Determine the (X, Y) coordinate at the center of the cell enclosing the given text.  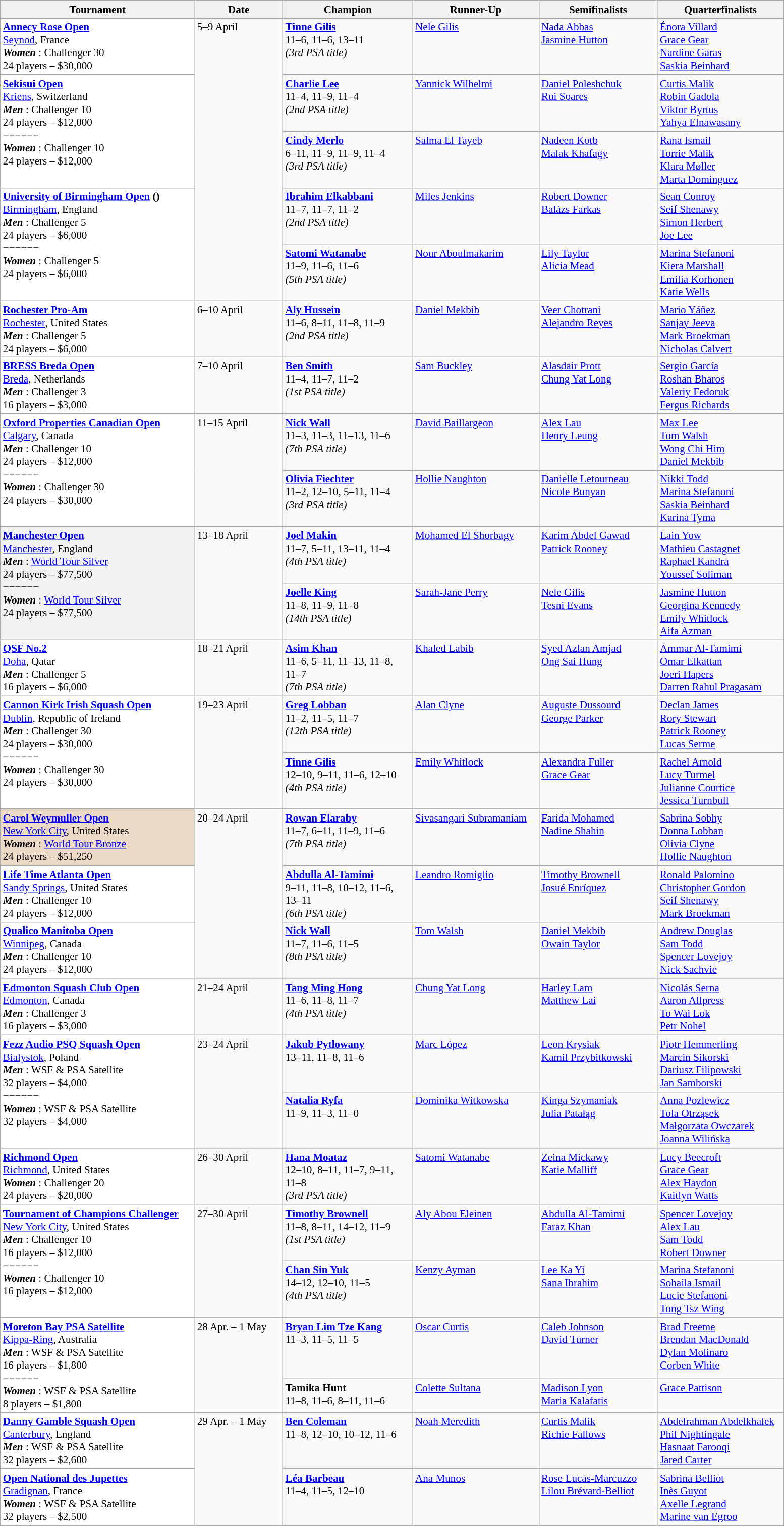
Charlie Lee11–4, 11–9, 11–4(2nd PSA title) (348, 103)
Sean Conroy Seif Shenawy Simon Herbert Joe Lee (720, 216)
Leandro Romiglio (476, 894)
Ana Munos (476, 1497)
Jakub Pytlowany13–11, 11–8, 11–6 (348, 1063)
5–9 April (239, 159)
Aly Abou Eleinen (476, 1233)
Caleb Johnson David Turner (598, 1348)
Cindy Merlo6–11, 11–9, 11–9, 11–4(3rd PSA title) (348, 159)
Olivia Fiechter11–2, 12–10, 5–11, 11–4(3rd PSA title) (348, 499)
Chung Yat Long (476, 1007)
Max Lee Tom Walsh Wong Chi Him Daniel Mekbib (720, 442)
29 Apr. – 1 May (239, 1469)
Tournament (98, 9)
Carol Weymuller Open New York City, United States Women : World Tour Bronze24 players – $51,250 (98, 837)
Date (239, 9)
Abdulla Al-Tamimi Faraz Khan (598, 1233)
Emily Whitlock (476, 781)
6–10 April (239, 329)
Ibrahim Elkabbani11–7, 11–7, 11–2(2nd PSA title) (348, 216)
Sabrina Belliot Inès Guyot Axelle Legrand Marine van Egroo (720, 1497)
Nadeen Kotb Malak Khafagy (598, 159)
Grace Pattison (720, 1396)
Mario Yáñez Sanjay Jeeva Mark Broekman Nicholas Calvert (720, 329)
Leon Krysiak Kamil Przybitkowski (598, 1063)
7–10 April (239, 386)
Ronald Palomino Christopher Gordon Seif Shenawy Mark Broekman (720, 894)
Annecy Rose Open Seynod, France Women : Challenger 3024 players – $30,000 (98, 46)
Jasmine Hutton Georgina Kennedy Emily Whitlock Aifa Azman (720, 612)
Colette Sultana (476, 1396)
Rachel Arnold Lucy Turmel Julianne Courtice Jessica Turnbull (720, 781)
Anna Pozlewicz Tola Otrząsek Małgorzata Owczarek Joanna Wilińska (720, 1120)
University of Birmingham Open () Birmingham, England Men : Challenger 524 players – $6,000−−−−−− Women : Challenger 524 players – $6,000 (98, 244)
Sivasangari Subramaniam (476, 837)
19–23 April (239, 753)
Lucy Beecroft Grace Gear Alex Haydon Kaitlyn Watts (720, 1176)
Farida Mohamed Nadine Shahin (598, 837)
Eain Yow Mathieu Castagnet Raphael Kandra Youssef Soliman (720, 555)
Dominika Witkowska (476, 1120)
Andrew Douglas Sam Todd Spencer Lovejoy Nick Sachvie (720, 950)
Salma El Tayeb (476, 159)
Fezz Audio PSQ Squash Open Białystok, Poland Men : WSF & PSA Satellite32 players – $4,000−−−−−− Women : WSF & PSA Satellite32 players – $4,000 (98, 1092)
Léa Barbeau11–4, 11–5, 12–10 (348, 1497)
Énora Villard Grace Gear Nardine Garas Saskia Beinhard (720, 46)
Natalia Ryfa11–9, 11–3, 11–0 (348, 1120)
Khaled Labib (476, 668)
13–18 April (239, 583)
Alexandra Fuller Grace Gear (598, 781)
Hollie Naughton (476, 499)
Nele Gilis (476, 46)
Sam Buckley (476, 386)
Joelle King11–8, 11–9, 11–8(14th PSA title) (348, 612)
Alan Clyne (476, 725)
Satomi Watanabe11–9, 11–6, 11–6(5th PSA title) (348, 272)
18–21 April (239, 668)
Nada Abbas Jasmine Hutton (598, 46)
Timothy Brownell11–8, 8–11, 14–12, 11–9(1st PSA title) (348, 1233)
Brad Freeme Brendan MacDonald Dylan Molinaro Corben White (720, 1348)
Miles Jenkins (476, 216)
26–30 April (239, 1176)
11–15 April (239, 470)
Ben Smith11–4, 11–7, 11–2(1st PSA title) (348, 386)
Zeina Mickawy Katie Malliff (598, 1176)
Alex Lau Henry Leung (598, 442)
Danielle Letourneau Nicole Bunyan (598, 499)
20–24 April (239, 894)
Harley Lam Matthew Lai (598, 1007)
Noah Meredith (476, 1441)
Satomi Watanabe (476, 1176)
Kenzy Ayman (476, 1289)
Semifinalists (598, 9)
Open National des Jupettes Gradignan, France Women : WSF & PSA Satellite32 players – $2,500 (98, 1497)
Tang Ming Hong11–6, 11–8, 11–7(4th PSA title) (348, 1007)
Auguste Dussourd George Parker (598, 725)
Lily Taylor Alicia Mead (598, 272)
Rana Ismail Torrie Malik Klara Møller Marta Domínguez (720, 159)
Piotr Hemmerling Marcin Sikorski Dariusz Filipowski Jan Samborski (720, 1063)
Richmond Open Richmond, United States Women : Challenger 2024 players – $20,000 (98, 1176)
Robert Downer Balázs Farkas (598, 216)
Bryan Lim Tze Kang11–3, 11–5, 11–5 (348, 1348)
QSF No.2 Doha, Qatar Men : Challenger 516 players – $6,000 (98, 668)
Runner-Up (476, 9)
Mohamed El Shorbagy (476, 555)
Tamika Hunt11–8, 11–6, 8–11, 11–6 (348, 1396)
Daniel Poleshchuk Rui Soares (598, 103)
Spencer Lovejoy Alex Lau Sam Todd Robert Downer (720, 1233)
Joel Makin11–7, 5–11, 13–11, 11–4(4th PSA title) (348, 555)
Rowan Elaraby11–7, 6–11, 11–9, 11–6(7th PSA title) (348, 837)
Sabrina Sobhy Donna Lobban Olivia Clyne Hollie Naughton (720, 837)
Syed Azlan Amjad Ong Sai Hung (598, 668)
Qualico Manitoba Open Winnipeg, Canada Men : Challenger 1024 players – $12,000 (98, 950)
Manchester Open Manchester, England Men : World Tour Silver24 players – $77,500−−−−−− Women : World Tour Silver24 players – $77,500 (98, 583)
David Baillargeon (476, 442)
Ammar Al-Tamimi Omar Elkattan Joeri Hapers Darren Rahul Pragasam (720, 668)
Veer Chotrani Alejandro Reyes (598, 329)
Danny Gamble Squash Open Canterbury, England Men : WSF & PSA Satellite32 players – $2,600 (98, 1441)
Marina Stefanoni Sohaila Ismail Lucie Stefanoni Tong Tsz Wing (720, 1289)
Oxford Properties Canadian Open Calgary, Canada Men : Challenger 1024 players – $12,000−−−−−− Women : Challenger 3024 players – $30,000 (98, 470)
Timothy Brownell Josué Enríquez (598, 894)
27–30 April (239, 1261)
Alasdair Prott Chung Yat Long (598, 386)
Quarterfinalists (720, 9)
Rochester Pro-Am Rochester, United States Men : Challenger 524 players – $6,000 (98, 329)
Chan Sin Yuk14–12, 12–10, 11–5(4th PSA title) (348, 1289)
Yannick Wilhelmi (476, 103)
Marina Stefanoni Kiera Marshall Emilia Korhonen Katie Wells (720, 272)
Edmonton Squash Club Open Edmonton, Canada Men : Challenger 316 players – $3,000 (98, 1007)
Cannon Kirk Irish Squash Open Dublin, Republic of Ireland Men : Challenger 3024 players – $30,000−−−−−− Women : Challenger 3024 players – $30,000 (98, 753)
Daniel Mekbib (476, 329)
Nick Wall11–7, 11–6, 11–5(8th PSA title) (348, 950)
Nicolás Serna Aaron Allpress To Wai Lok Petr Nohel (720, 1007)
Hana Moataz12–10, 8–11, 11–7, 9–11, 11–8(3rd PSA title) (348, 1176)
Tinne Gilis11–6, 11–6, 13–11(3rd PSA title) (348, 46)
Champion (348, 9)
Nele Gilis Tesni Evans (598, 612)
Madison Lyon Maria Kalafatis (598, 1396)
Life Time Atlanta Open Sandy Springs, United States Men : Challenger 1024 players – $12,000 (98, 894)
Ben Coleman11–8, 12–10, 10–12, 11–6 (348, 1441)
Nikki Todd Marina Stefanoni Saskia Beinhard Karina Tyma (720, 499)
Karim Abdel Gawad Patrick Rooney (598, 555)
Sarah-Jane Perry (476, 612)
Tom Walsh (476, 950)
Oscar Curtis (476, 1348)
23–24 April (239, 1092)
Tinne Gilis12–10, 9–11, 11–6, 12–10(4th PSA title) (348, 781)
Kinga Szymaniak Julia Patałąg (598, 1120)
Moreton Bay PSA Satellite Kippa-Ring, Australia Men : WSF & PSA Satellite16 players – $1,800−−−−−− Women : WSF & PSA Satellite8 players – $1,800 (98, 1365)
Abdulla Al-Tamimi9–11, 11–8, 10–12, 11–6, 13–11(6th PSA title) (348, 894)
Curtis Malik Richie Fallows (598, 1441)
Daniel Mekbib Owain Taylor (598, 950)
Abdelrahman Abdelkhalek Phil Nightingale Hasnaat Farooqi Jared Carter (720, 1441)
Asim Khan11–6, 5–11, 11–13, 11–8, 11–7(7th PSA title) (348, 668)
21–24 April (239, 1007)
Sergio García Roshan Bharos Valeriy Fedoruk Fergus Richards (720, 386)
Nick Wall11–3, 11–3, 11–13, 11–6(7th PSA title) (348, 442)
Declan James Rory Stewart Patrick Rooney Lucas Serme (720, 725)
Sekisui Open Kriens, Switzerland Men : Challenger 1024 players – $12,000−−−−−− Women : Challenger 1024 players – $12,000 (98, 131)
Aly Hussein11–6, 8–11, 11–8, 11–9(2nd PSA title) (348, 329)
Rose Lucas-Marcuzzo Lilou Brévard-Belliot (598, 1497)
28 Apr. – 1 May (239, 1365)
Lee Ka Yi Sana Ibrahim (598, 1289)
Marc López (476, 1063)
Greg Lobban11–2, 11–5, 11–7(12th PSA title) (348, 725)
Curtis Malik Robin Gadola Viktor Byrtus Yahya Elnawasany (720, 103)
Nour Aboulmakarim (476, 272)
BRESS Breda Open Breda, Netherlands Men : Challenger 316 players – $3,000 (98, 386)
